Output the (X, Y) coordinate of the center of the cell containing the given text.  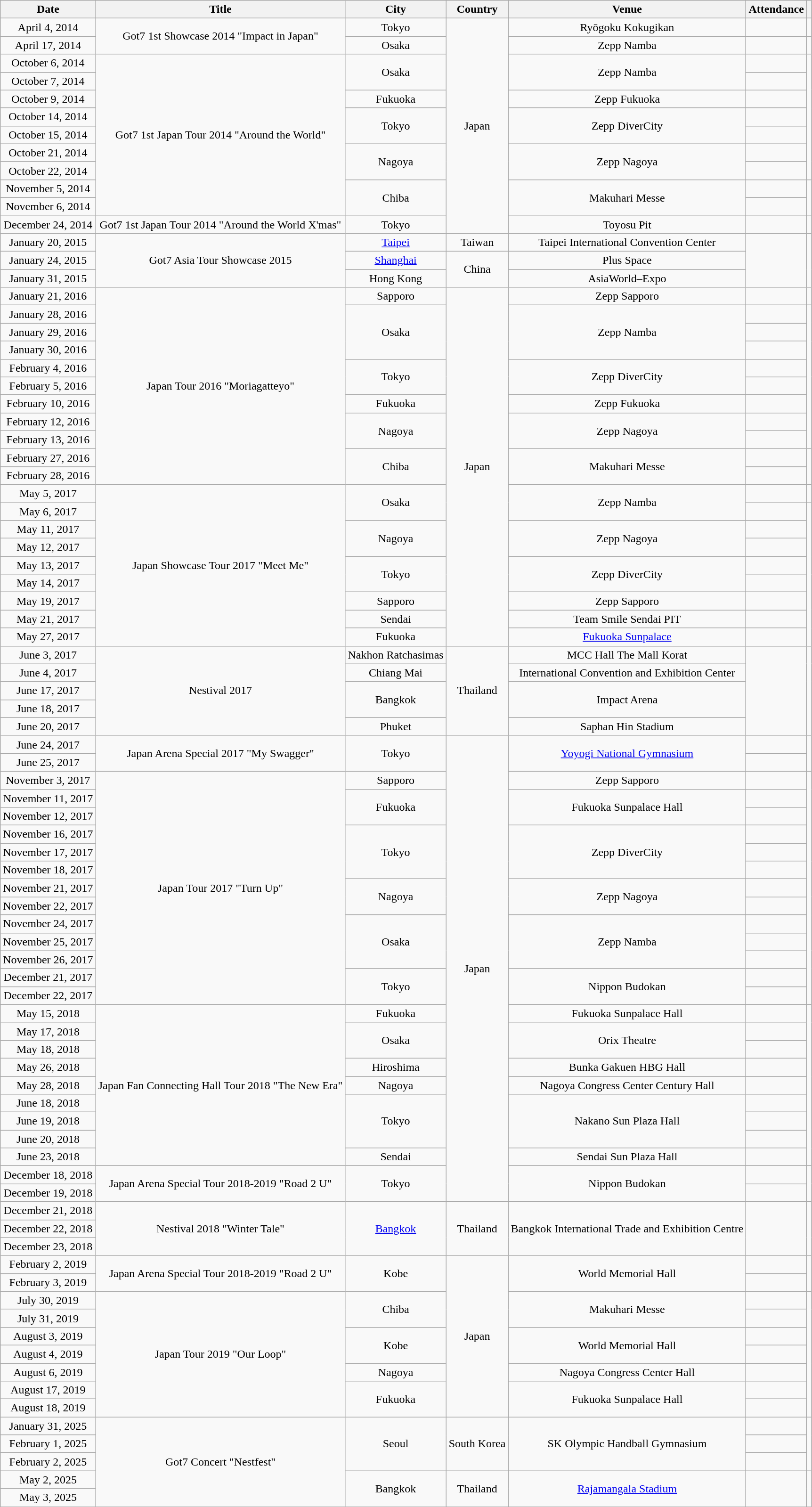
June 23, 2018 (48, 1157)
June 20, 2018 (48, 1139)
Japan Arena Special 2017 "My Swagger" (220, 753)
June 4, 2017 (48, 673)
Rajamangala Stadium (627, 1489)
Got7 Asia Tour Showcase 2015 (220, 261)
Bunka Gakuen HBG Hall (627, 1067)
Date (48, 9)
November 25, 2017 (48, 942)
City (396, 9)
Taipei (396, 243)
Japan Fan Connecting Hall Tour 2018 "The New Era" (220, 1085)
June 3, 2017 (48, 655)
Chiang Mai (396, 673)
July 31, 2019 (48, 1318)
January 29, 2016 (48, 332)
November 17, 2017 (48, 852)
February 2, 2025 (48, 1462)
November 26, 2017 (48, 960)
May 13, 2017 (48, 565)
October 6, 2014 (48, 63)
Japan Tour 2017 "Turn Up" (220, 888)
December 19, 2018 (48, 1193)
January 20, 2015 (48, 243)
February 12, 2016 (48, 422)
February 13, 2016 (48, 440)
Orix Theatre (627, 1040)
China (477, 269)
October 22, 2014 (48, 171)
February 28, 2016 (48, 475)
June 18, 2018 (48, 1103)
January 31, 2015 (48, 278)
Country (477, 9)
December 24, 2014 (48, 225)
November 5, 2014 (48, 188)
Nakano Sun Plaza Hall (627, 1121)
May 5, 2017 (48, 493)
Taipei International Convention Center (627, 243)
Seoul (396, 1444)
Got7 1st Showcase 2014 "Impact in Japan" (220, 36)
August 3, 2019 (48, 1336)
November 6, 2014 (48, 206)
January 24, 2015 (48, 261)
November 12, 2017 (48, 816)
February 1, 2025 (48, 1444)
May 21, 2017 (48, 619)
Team Smile Sendai PIT (627, 619)
Venue (627, 9)
May 26, 2018 (48, 1067)
December 21, 2018 (48, 1211)
May 12, 2017 (48, 547)
Sendai Sun Plaza Hall (627, 1157)
January 28, 2016 (48, 314)
April 4, 2014 (48, 27)
Attendance (776, 9)
June 19, 2018 (48, 1121)
January 21, 2016 (48, 296)
Japan Tour 2019 "Our Loop" (220, 1354)
November 24, 2017 (48, 924)
Plus Space (627, 261)
Toyosu Pit (627, 225)
November 16, 2017 (48, 834)
Taiwan (477, 243)
Got7 Concert "Nestfest" (220, 1462)
Nakhon Ratchasimas (396, 655)
October 15, 2014 (48, 135)
November 22, 2017 (48, 906)
February 2, 2019 (48, 1264)
August 17, 2019 (48, 1390)
December 18, 2018 (48, 1175)
June 24, 2017 (48, 744)
May 27, 2017 (48, 637)
May 11, 2017 (48, 529)
August 6, 2019 (48, 1372)
Hong Kong (396, 278)
November 18, 2017 (48, 870)
Hiroshima (396, 1067)
SK Olympic Handball Gymnasium (627, 1444)
February 10, 2016 (48, 404)
AsiaWorld–Expo (627, 278)
December 22, 2017 (48, 995)
December 21, 2017 (48, 978)
Nestival 2017 (220, 691)
May 15, 2018 (48, 1013)
December 23, 2018 (48, 1246)
November 21, 2017 (48, 888)
August 4, 2019 (48, 1354)
January 30, 2016 (48, 350)
May 17, 2018 (48, 1031)
Saphan Hin Stadium (627, 726)
May 18, 2018 (48, 1049)
Impact Arena (627, 700)
October 14, 2014 (48, 117)
Nagoya Congress Center Century Hall (627, 1085)
Ryōgoku Kokugikan (627, 27)
Nestival 2018 "Winter Tale" (220, 1229)
January 31, 2025 (48, 1426)
International Convention and Exhibition Center (627, 673)
May 14, 2017 (48, 583)
February 5, 2016 (48, 386)
November 3, 2017 (48, 780)
May 28, 2018 (48, 1085)
Yoyogi National Gymnasium (627, 753)
November 11, 2017 (48, 798)
South Korea (477, 1444)
May 19, 2017 (48, 601)
Phuket (396, 726)
February 27, 2016 (48, 457)
Japan Tour 2016 "Moriagatteyo" (220, 386)
June 25, 2017 (48, 762)
June 17, 2017 (48, 691)
October 7, 2014 (48, 81)
Got7 1st Japan Tour 2014 "Around the World" (220, 135)
August 18, 2019 (48, 1408)
MCC Hall The Mall Korat (627, 655)
May 6, 2017 (48, 511)
July 30, 2019 (48, 1300)
Nagoya Congress Center Hall (627, 1372)
December 22, 2018 (48, 1229)
Title (220, 9)
April 17, 2014 (48, 45)
June 20, 2017 (48, 726)
Got7 1st Japan Tour 2014 "Around the World X'mas" (220, 225)
Shanghai (396, 261)
June 18, 2017 (48, 709)
October 9, 2014 (48, 99)
February 3, 2019 (48, 1282)
February 4, 2016 (48, 368)
May 2, 2025 (48, 1480)
Bangkok International Trade and Exhibition Centre (627, 1229)
May 3, 2025 (48, 1498)
Fukuoka Sunpalace (627, 637)
October 21, 2014 (48, 153)
Japan Showcase Tour 2017 "Meet Me" (220, 565)
